Capture the cell that displays the provided text and extract its [X, Y] central coordinate. 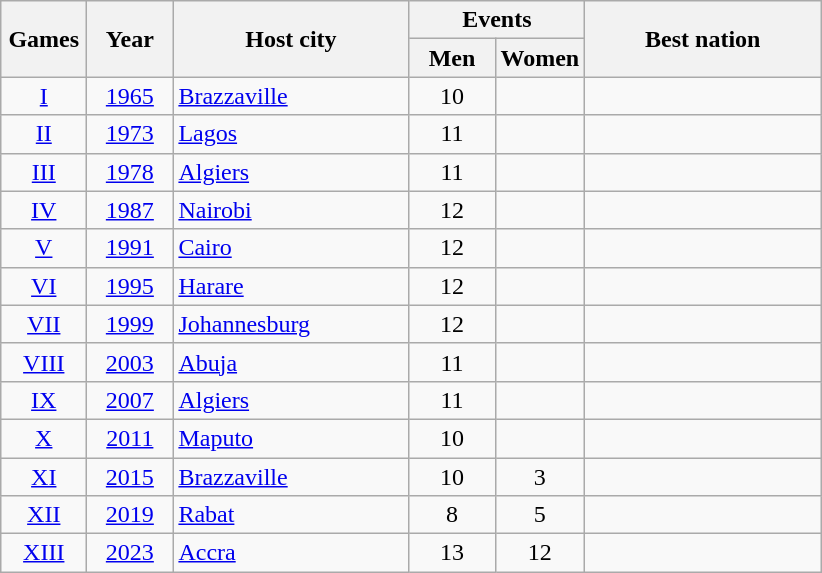
X [44, 438]
1987 [130, 210]
II [44, 134]
VII [44, 324]
V [44, 248]
3 [540, 477]
Best nation [703, 39]
Nairobi [291, 210]
XIII [44, 553]
1991 [130, 248]
Harare [291, 286]
2015 [130, 477]
Abuja [291, 362]
IV [44, 210]
I [44, 96]
XI [44, 477]
VI [44, 286]
1978 [130, 172]
1973 [130, 134]
2023 [130, 553]
Events [497, 20]
13 [452, 553]
III [44, 172]
2011 [130, 438]
Games [44, 39]
XII [44, 515]
8 [452, 515]
Year [130, 39]
Cairo [291, 248]
Men [452, 58]
Johannesburg [291, 324]
1995 [130, 286]
Lagos [291, 134]
Women [540, 58]
IX [44, 400]
1965 [130, 96]
1999 [130, 324]
Host city [291, 39]
Accra [291, 553]
2019 [130, 515]
VIII [44, 362]
Maputo [291, 438]
2007 [130, 400]
5 [540, 515]
2003 [130, 362]
Rabat [291, 515]
